For the text-containing cell, return its midpoint in [x, y] coordinate format. 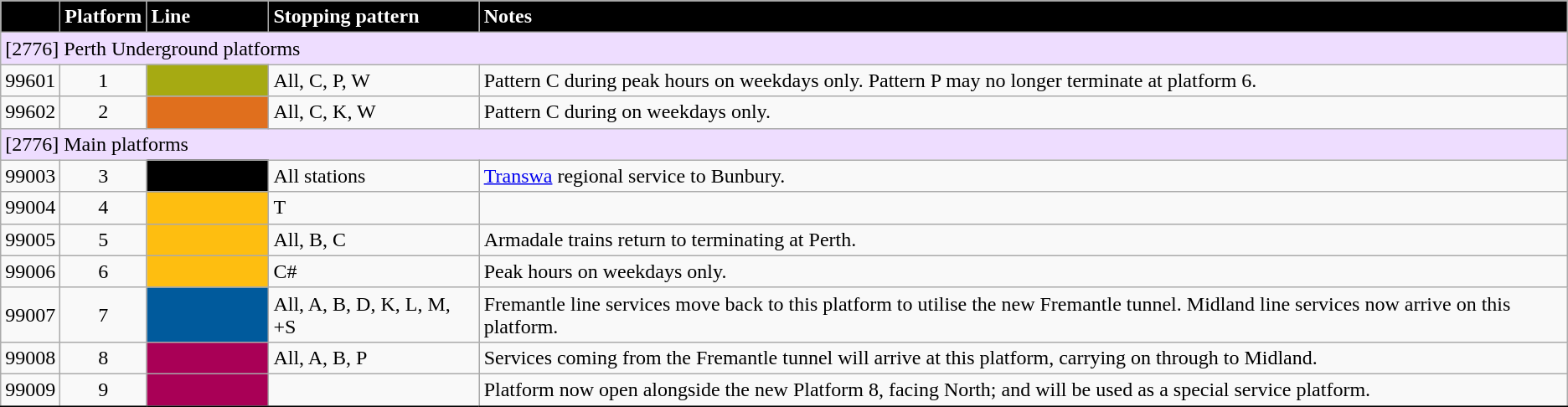
99005 [30, 240]
C# [374, 271]
2 [104, 112]
99601 [30, 80]
[2776] Main platforms [784, 144]
99007 [30, 315]
9 [104, 389]
1 [104, 80]
All, C, P, W [374, 80]
All, A, B, D, K, L, M, +S [374, 315]
Pattern C during on weekdays only. [1024, 112]
T [374, 208]
Line [208, 17]
Services coming from the Fremantle tunnel will arrive at this platform, carrying on through to Midland. [1024, 358]
99009 [30, 389]
Fremantle line services move back to this platform to utilise the new Fremantle tunnel. Midland line services now arrive on this platform. [1024, 315]
Platform [104, 17]
All, C, K, W [374, 112]
Notes [1024, 17]
Armadale trains return to terminating at Perth. [1024, 240]
All, B, C [374, 240]
5 [104, 240]
7 [104, 315]
4 [104, 208]
99602 [30, 112]
3 [104, 176]
[2776] Perth Underground platforms [784, 49]
Pattern C during peak hours on weekdays only. Pattern P may no longer terminate at platform 6. [1024, 80]
99006 [30, 271]
Platform now open alongside the new Platform 8, facing North; and will be used as a special service platform. [1024, 389]
Transwa regional service to Bunbury. [1024, 176]
All, A, B, P [374, 358]
8 [104, 358]
Peak hours on weekdays only. [1024, 271]
6 [104, 271]
All stations [374, 176]
Stopping pattern [374, 17]
99004 [30, 208]
99008 [30, 358]
99003 [30, 176]
